Search for the cell housing the specified text and yield its [X, Y] center coordinate. 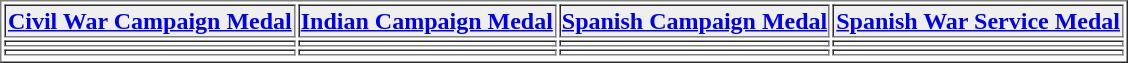
Civil War Campaign Medal [150, 20]
Indian Campaign Medal [427, 20]
Spanish War Service Medal [978, 20]
Spanish Campaign Medal [694, 20]
